Detect which cell encompasses the target text, then output its [x, y] center coordinate. 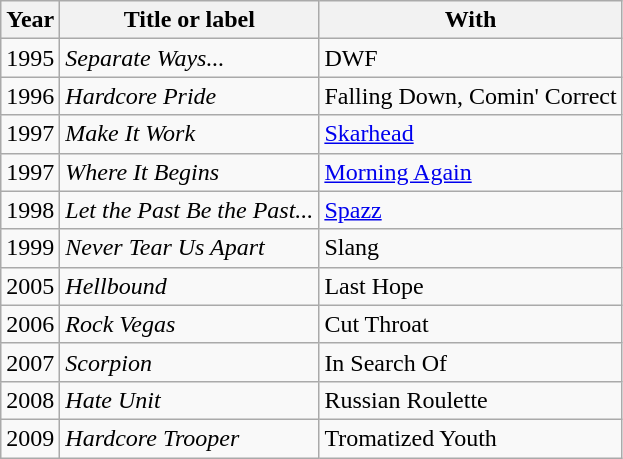
Hardcore Trooper [190, 438]
Spazz [470, 210]
2005 [30, 286]
Never Tear Us Apart [190, 248]
1998 [30, 210]
Hardcore Pride [190, 96]
Hate Unit [190, 400]
Year [30, 20]
Cut Throat [470, 324]
Slang [470, 248]
DWF [470, 58]
Skarhead [470, 134]
2006 [30, 324]
Separate Ways... [190, 58]
Make It Work [190, 134]
Russian Roulette [470, 400]
Morning Again [470, 172]
2008 [30, 400]
1999 [30, 248]
Falling Down, Comin' Correct [470, 96]
With [470, 20]
Hellbound [190, 286]
Last Hope [470, 286]
Tromatized Youth [470, 438]
Let the Past Be the Past... [190, 210]
1995 [30, 58]
Scorpion [190, 362]
2009 [30, 438]
Title or label [190, 20]
2007 [30, 362]
Where It Begins [190, 172]
1996 [30, 96]
Rock Vegas [190, 324]
In Search Of [470, 362]
